From the cell containing the given text, extract its center point as (X, Y) coordinate. 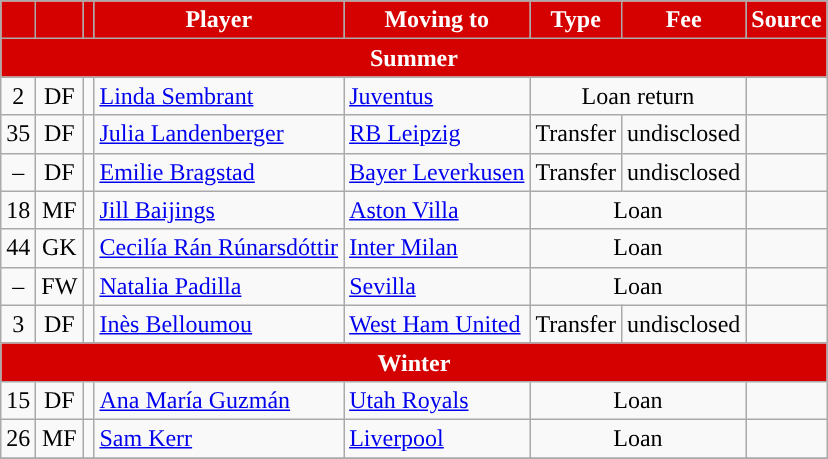
Linda Sembrant (219, 96)
Fee (683, 20)
Sevilla (437, 286)
Julia Landenberger (219, 134)
Moving to (437, 20)
Source (786, 20)
15 (18, 400)
Summer (414, 58)
Utah Royals (437, 400)
Aston Villa (437, 210)
Emilie Bragstad (219, 172)
Player (219, 20)
Juventus (437, 96)
Type (576, 20)
GK (60, 248)
35 (18, 134)
26 (18, 438)
RB Leipzig (437, 134)
Inès Belloumou (219, 324)
Ana María Guzmán (219, 400)
Natalia Padilla (219, 286)
Loan return (638, 96)
Sam Kerr (219, 438)
FW (60, 286)
44 (18, 248)
Liverpool (437, 438)
2 (18, 96)
Inter Milan (437, 248)
Winter (414, 362)
Bayer Leverkusen (437, 172)
Cecilía Rán Rúnarsdóttir (219, 248)
3 (18, 324)
18 (18, 210)
West Ham United (437, 324)
Jill Baijings (219, 210)
